Return [x, y] of the center of cell containing provided text 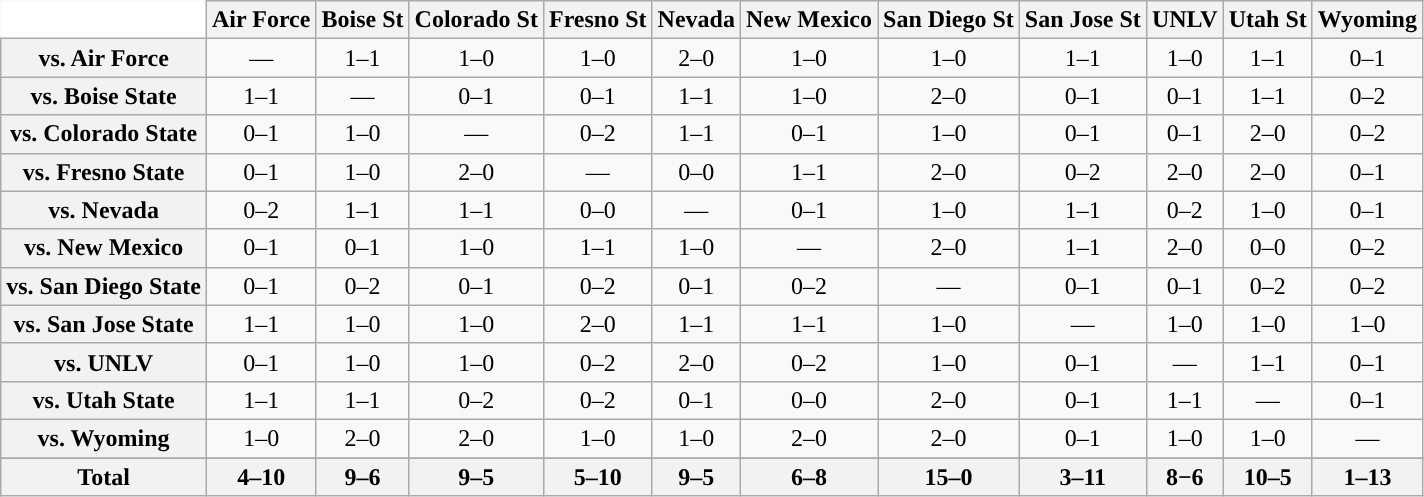
vs. UNLV [104, 362]
6–8 [808, 477]
8−6 [1184, 477]
vs. Fresno State [104, 172]
Colorado St [476, 20]
vs. Colorado State [104, 134]
UNLV [1184, 20]
Total [104, 477]
10–5 [1268, 477]
San Jose St [1082, 20]
vs. Wyoming [104, 438]
Air Force [260, 20]
vs. Utah State [104, 400]
Nevada [696, 20]
vs. New Mexico [104, 248]
5–10 [598, 477]
1–13 [1367, 477]
4–10 [260, 477]
San Diego St [949, 20]
New Mexico [808, 20]
vs. San Jose State [104, 324]
3–11 [1082, 477]
vs. San Diego State [104, 286]
Boise St [362, 20]
15–0 [949, 477]
Fresno St [598, 20]
vs. Air Force [104, 58]
vs. Nevada [104, 210]
Utah St [1268, 20]
Wyoming [1367, 20]
9–6 [362, 477]
vs. Boise State [104, 96]
